Extract the [X, Y] coordinate from the center of the cell holding the provided text.  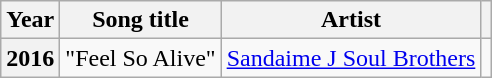
"Feel So Alive" [140, 58]
Song title [140, 20]
Artist [351, 20]
Sandaime J Soul Brothers [351, 58]
2016 [30, 58]
Year [30, 20]
